Locate the cell with the specified text and output its (X, Y) center coordinate. 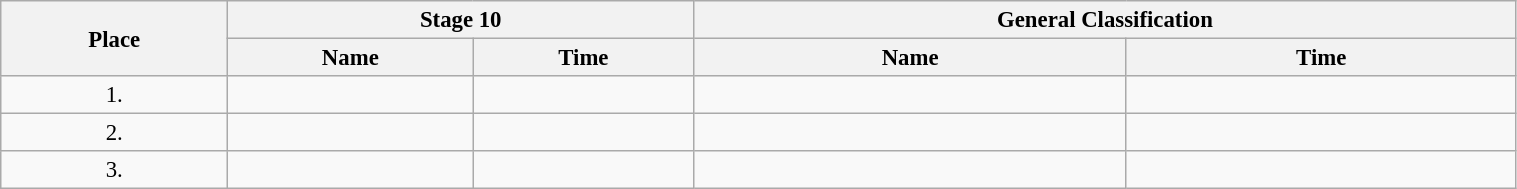
2. (114, 133)
3. (114, 170)
1. (114, 95)
Place (114, 38)
Stage 10 (461, 20)
General Classification (1105, 20)
